Determine the (x, y) coordinate at the center of the cell enclosing the given text.  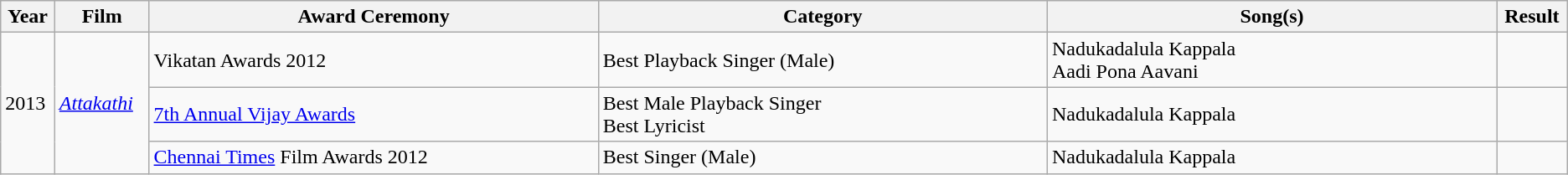
Vikatan Awards 2012 (374, 60)
Best Playback Singer (Male) (823, 60)
7th Annual Vijay Awards (374, 114)
Nadukadalula Kappala Aadi Pona Aavani (1271, 60)
Award Ceremony (374, 17)
Song(s) (1271, 17)
Year (28, 17)
Best Male Playback Singer Best Lyricist (823, 114)
Attakathi (102, 103)
Result (1533, 17)
2013 (28, 103)
Chennai Times Film Awards 2012 (374, 157)
Category (823, 17)
Film (102, 17)
Best Singer (Male) (823, 157)
